Identify which cell holds the provided text, then report its (x, y) central coordinate. 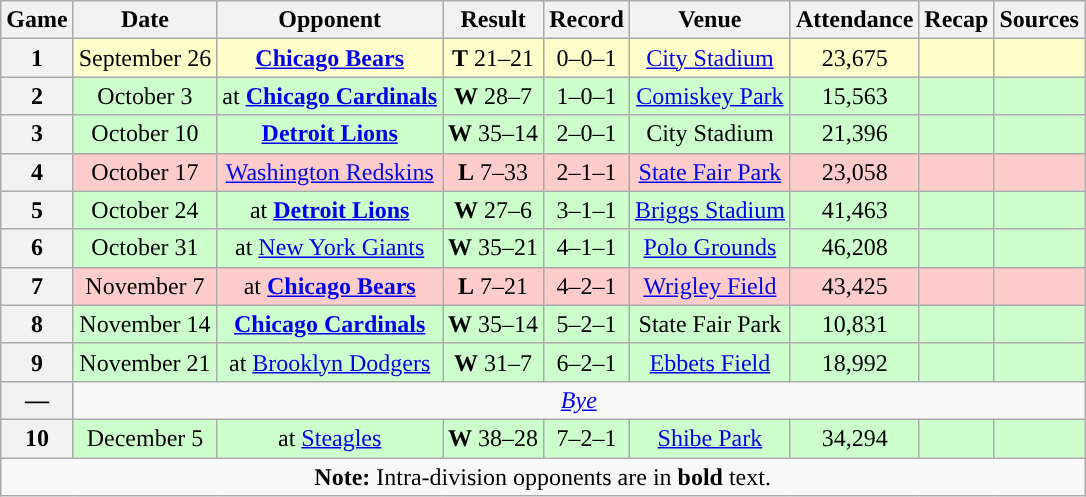
3 (37, 134)
34,294 (854, 438)
Note: Intra-division opponents are in bold text. (543, 477)
7–2–1 (587, 438)
21,396 (854, 134)
L 7–21 (494, 286)
at Detroit Lions (330, 210)
4–1–1 (587, 248)
46,208 (854, 248)
November 7 (145, 286)
at Chicago Cardinals (330, 96)
10 (37, 438)
Result (494, 20)
Comiskey Park (710, 96)
10,831 (854, 324)
October 24 (145, 210)
Shibe Park (710, 438)
December 5 (145, 438)
October 17 (145, 172)
Opponent (330, 20)
5 (37, 210)
Record (587, 20)
Date (145, 20)
4 (37, 172)
Chicago Cardinals (330, 324)
November 21 (145, 362)
September 26 (145, 58)
W 28–7 (494, 96)
Bye (578, 400)
2 (37, 96)
W 35–21 (494, 248)
November 14 (145, 324)
Ebbets Field (710, 362)
43,425 (854, 286)
L 7–33 (494, 172)
Detroit Lions (330, 134)
at Chicago Bears (330, 286)
15,563 (854, 96)
Recap (956, 20)
0–0–1 (587, 58)
Polo Grounds (710, 248)
Washington Redskins (330, 172)
Chicago Bears (330, 58)
6 (37, 248)
23,675 (854, 58)
Venue (710, 20)
1–0–1 (587, 96)
18,992 (854, 362)
at New York Giants (330, 248)
Briggs Stadium (710, 210)
2–1–1 (587, 172)
— (37, 400)
23,058 (854, 172)
W 27–6 (494, 210)
1 (37, 58)
3–1–1 (587, 210)
6–2–1 (587, 362)
2–0–1 (587, 134)
W 38–28 (494, 438)
October 3 (145, 96)
T 21–21 (494, 58)
W 31–7 (494, 362)
at Steagles (330, 438)
October 10 (145, 134)
Wrigley Field (710, 286)
Attendance (854, 20)
5–2–1 (587, 324)
7 (37, 286)
Sources (1040, 20)
8 (37, 324)
October 31 (145, 248)
at Brooklyn Dodgers (330, 362)
Game (37, 20)
4–2–1 (587, 286)
41,463 (854, 210)
9 (37, 362)
